Search for the cell housing the specified text and yield its [X, Y] center coordinate. 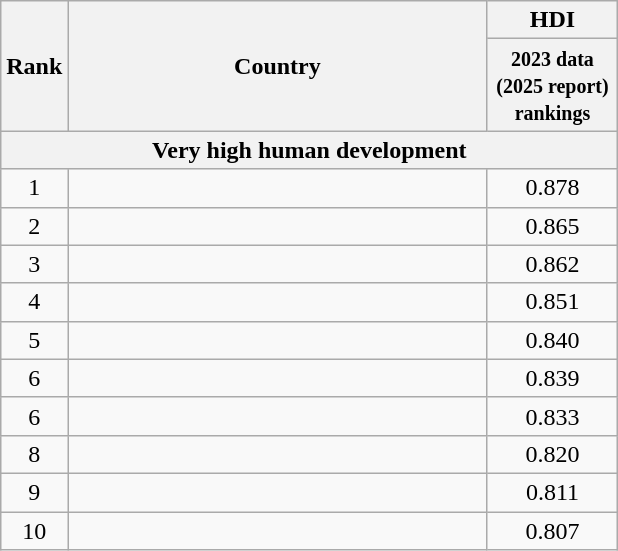
4 [34, 302]
3 [34, 264]
0.862 [552, 264]
0.833 [552, 416]
0.878 [552, 188]
0.820 [552, 454]
2023 data (2025 report) rankings [552, 85]
10 [34, 531]
1 [34, 188]
0.840 [552, 340]
8 [34, 454]
0.851 [552, 302]
HDI [552, 20]
0.807 [552, 531]
0.865 [552, 226]
0.839 [552, 378]
Rank [34, 66]
2 [34, 226]
Very high human development [310, 150]
Country [278, 66]
0.811 [552, 492]
5 [34, 340]
9 [34, 492]
